From the cell containing the given text, extract its center point as [X, Y] coordinate. 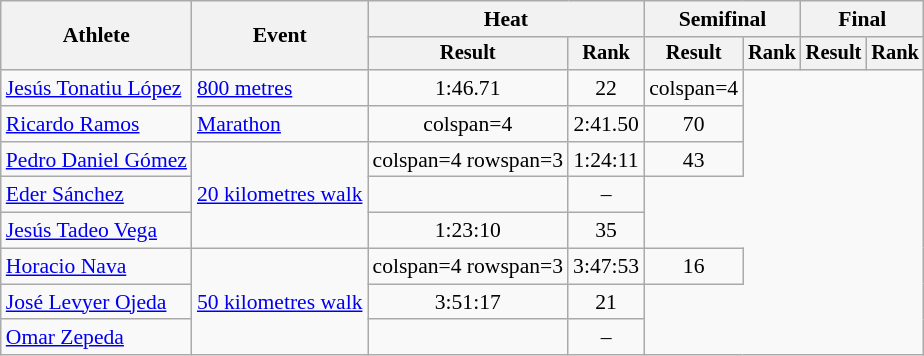
1:46.71 [468, 88]
3:51:17 [468, 302]
22 [606, 88]
Final [862, 19]
Pedro Daniel Gómez [96, 160]
Marathon [280, 124]
Eder Sánchez [96, 195]
50 kilometres walk [280, 302]
Ricardo Ramos [96, 124]
20 kilometres walk [280, 196]
2:41.50 [606, 124]
800 metres [280, 88]
Event [280, 36]
Heat [506, 19]
21 [606, 302]
José Levyer Ojeda [96, 302]
Omar Zepeda [96, 338]
Jesús Tadeo Vega [96, 231]
Jesús Tonatiu López [96, 88]
35 [606, 231]
16 [694, 267]
43 [694, 160]
1:24:11 [606, 160]
70 [694, 124]
Athlete [96, 36]
3:47:53 [606, 267]
Horacio Nava [96, 267]
Semifinal [722, 19]
1:23:10 [468, 231]
